Locate the cell with the specified text and output its [x, y] center coordinate. 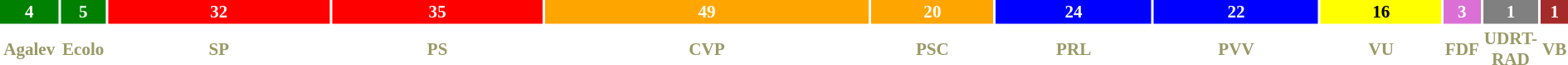
35 [438, 12]
32 [219, 12]
22 [1236, 12]
5 [83, 12]
16 [1381, 12]
49 [707, 12]
24 [1074, 12]
4 [29, 12]
20 [933, 12]
3 [1462, 12]
